From the cell containing the given text, extract its center point as (x, y) coordinate. 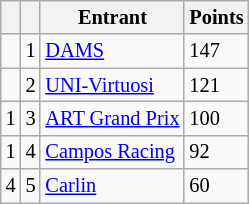
Entrant (112, 17)
ART Grand Prix (112, 118)
121 (216, 85)
60 (216, 186)
100 (216, 118)
UNI-Virtuosi (112, 85)
Campos Racing (112, 152)
DAMS (112, 51)
92 (216, 152)
5 (31, 186)
2 (31, 85)
Carlin (112, 186)
147 (216, 51)
3 (31, 118)
Points (216, 17)
